Return the [x, y] coordinate for the center point of the cell that contains the specified text.  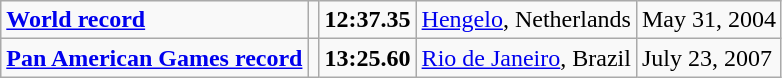
12:37.35 [368, 20]
World record [154, 20]
13:25.60 [368, 58]
May 31, 2004 [708, 20]
Pan American Games record [154, 58]
July 23, 2007 [708, 58]
Hengelo, Netherlands [526, 20]
Rio de Janeiro, Brazil [526, 58]
